From the cell containing the given text, extract its center point as [x, y] coordinate. 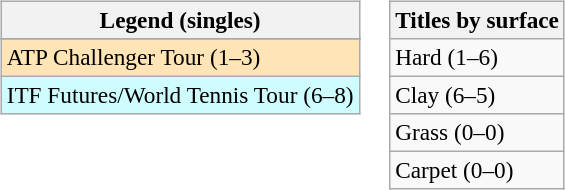
ATP Challenger Tour (1–3) [180, 57]
Hard (1–6) [478, 57]
Legend (singles) [180, 20]
Grass (0–0) [478, 133]
Clay (6–5) [478, 95]
Carpet (0–0) [478, 171]
ITF Futures/World Tennis Tour (6–8) [180, 95]
Titles by surface [478, 20]
